Return (X, Y) of the center of cell containing provided text 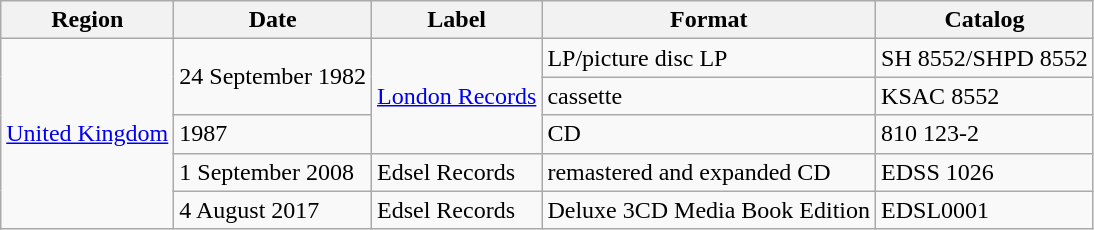
CD (709, 134)
Label (457, 20)
Catalog (985, 20)
Date (273, 20)
Region (88, 20)
1 September 2008 (273, 172)
remastered and expanded CD (709, 172)
Deluxe 3CD Media Book Edition (709, 210)
810 123-2 (985, 134)
1987 (273, 134)
cassette (709, 96)
United Kingdom (88, 134)
SH 8552/SHPD 8552 (985, 58)
EDSL0001 (985, 210)
24 September 1982 (273, 77)
KSAC 8552 (985, 96)
Format (709, 20)
4 August 2017 (273, 210)
LP/picture disc LP (709, 58)
London Records (457, 96)
EDSS 1026 (985, 172)
